Output the [x, y] coordinate of the center of the cell containing the given text.  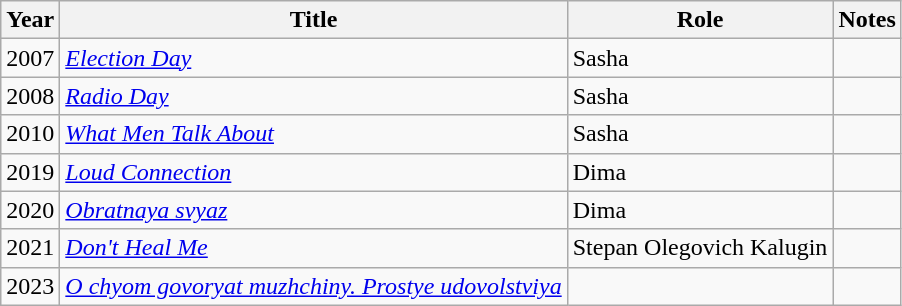
Loud Connection [314, 172]
2007 [30, 58]
O chyom govoryat muzhchiny. Prostye udovolstviya [314, 286]
2021 [30, 248]
Election Day [314, 58]
Year [30, 20]
2008 [30, 96]
2020 [30, 210]
2023 [30, 286]
Stepan Olegovich Kalugin [700, 248]
Role [700, 20]
Notes [867, 20]
2019 [30, 172]
Don't Heal Me [314, 248]
Obratnaya svyaz [314, 210]
2010 [30, 134]
Title [314, 20]
What Men Talk About [314, 134]
Radio Day [314, 96]
